Provide the (X, Y) coordinate of the cell's center where the given text is located.  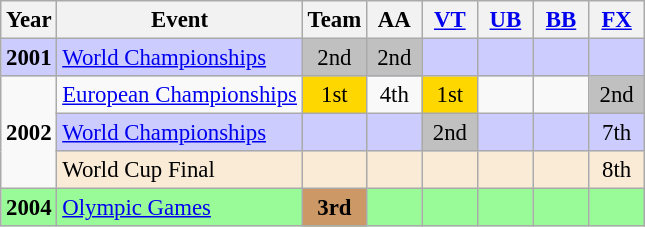
7th (617, 133)
VT (450, 20)
2004 (29, 208)
4th (394, 95)
FX (617, 20)
Olympic Games (180, 208)
Year (29, 20)
8th (617, 170)
Event (180, 20)
BB (561, 20)
3rd (334, 208)
UB (506, 20)
Team (334, 20)
World Cup Final (180, 170)
2002 (29, 132)
2001 (29, 58)
European Championships (180, 95)
AA (394, 20)
